Return the [x, y] coordinate for the center point of the cell that contains the specified text.  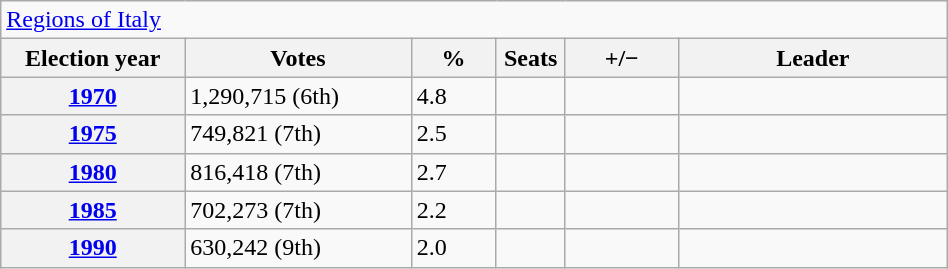
Seats [530, 58]
4.8 [454, 96]
Votes [298, 58]
816,418 (7th) [298, 172]
2.2 [454, 210]
1970 [93, 96]
702,273 (7th) [298, 210]
Election year [93, 58]
1975 [93, 134]
2.7 [454, 172]
1990 [93, 248]
Leader [812, 58]
749,821 (7th) [298, 134]
% [454, 58]
2.5 [454, 134]
1985 [93, 210]
+/− [622, 58]
Regions of Italy [474, 20]
2.0 [454, 248]
630,242 (9th) [298, 248]
1,290,715 (6th) [298, 96]
1980 [93, 172]
